Pinpoint the cell where the given text exists, returning its [X, Y] midpoint coordinate. 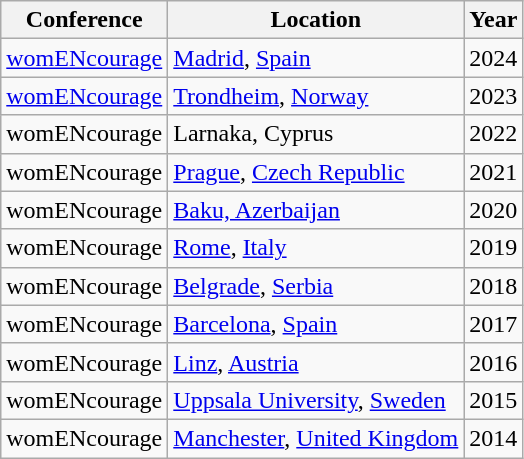
Trondheim, Norway [316, 96]
Linz, Austria [316, 362]
Belgrade, Serbia [316, 286]
2018 [494, 286]
Location [316, 20]
Uppsala University, Sweden [316, 400]
2020 [494, 210]
Barcelona, Spain [316, 324]
2021 [494, 172]
Rome, Italy [316, 248]
Year [494, 20]
Madrid, Spain [316, 58]
2014 [494, 438]
2016 [494, 362]
2017 [494, 324]
Conference [84, 20]
2015 [494, 400]
Manchester, United Kingdom [316, 438]
Larnaka, Cyprus [316, 134]
2019 [494, 248]
2024 [494, 58]
Prague, Czech Republic [316, 172]
2023 [494, 96]
Baku, Azerbaijan [316, 210]
2022 [494, 134]
